Provide the (x, y) coordinate of the cell's center where the given text is located.  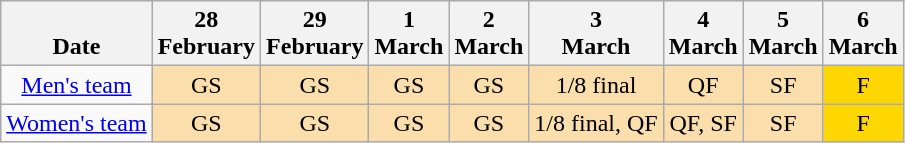
6March (863, 34)
1/8 final (596, 85)
28February (206, 34)
29February (315, 34)
2March (489, 34)
QF, SF (703, 123)
Date (76, 34)
1/8 final, QF (596, 123)
3March (596, 34)
QF (703, 85)
4March (703, 34)
1March (409, 34)
Women's team (76, 123)
Men's team (76, 85)
5March (783, 34)
